Return the [x, y] coordinate for the center point of the cell that contains the specified text.  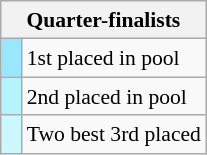
1st placed in pool [114, 58]
Quarter-finalists [104, 20]
Two best 3rd placed [114, 135]
2nd placed in pool [114, 97]
